Provide the (X, Y) coordinate of the cell's center where the given text is located.  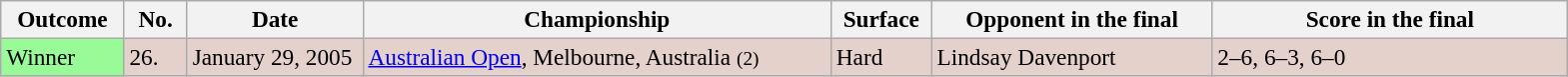
Hard (881, 57)
Score in the final (1390, 19)
Australian Open, Melbourne, Australia (2) (597, 57)
Date (275, 19)
No. (156, 19)
2–6, 6–3, 6–0 (1390, 57)
Outcome (62, 19)
Winner (62, 57)
Surface (881, 19)
Lindsay Davenport (1071, 57)
26. (156, 57)
Championship (597, 19)
January 29, 2005 (275, 57)
Opponent in the final (1071, 19)
